Pinpoint the cell where the given text exists, returning its (X, Y) midpoint coordinate. 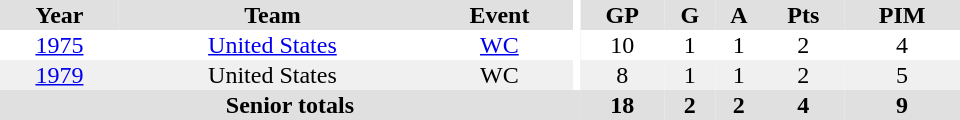
9 (902, 105)
1975 (60, 45)
A (738, 15)
5 (902, 75)
Senior totals (290, 105)
Pts (804, 15)
10 (622, 45)
PIM (902, 15)
Event (500, 15)
1979 (60, 75)
GP (622, 15)
18 (622, 105)
8 (622, 75)
Team (272, 15)
G (690, 15)
Year (60, 15)
